Pinpoint the cell where the given text exists, returning its [X, Y] midpoint coordinate. 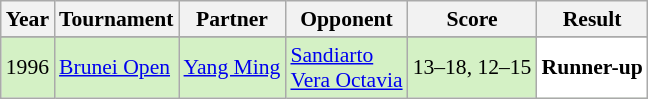
1996 [28, 68]
Yang Ming [232, 68]
13–18, 12–15 [472, 68]
Brunei Open [116, 68]
Result [592, 19]
Runner-up [592, 68]
Partner [232, 19]
Opponent [346, 19]
Year [28, 19]
Score [472, 19]
Tournament [116, 19]
Sandiarto Vera Octavia [346, 68]
